For the text-containing cell, return its midpoint in [X, Y] coordinate format. 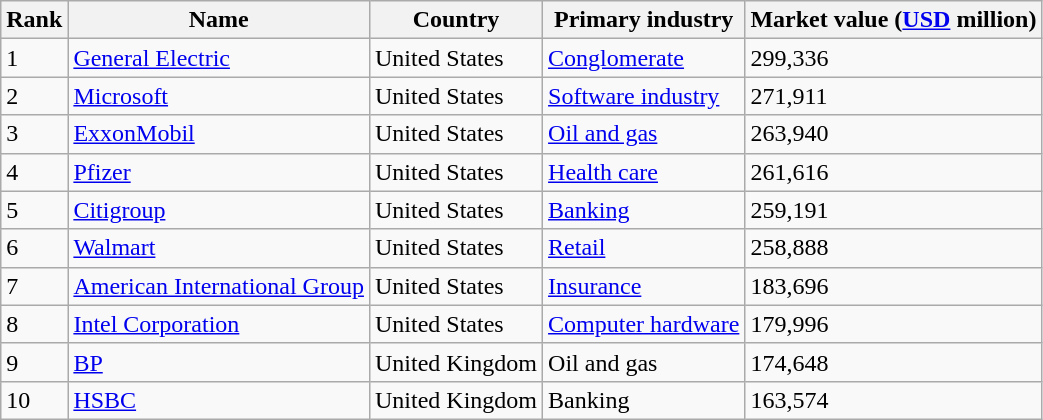
Walmart [219, 248]
American International Group [219, 286]
Rank [34, 20]
General Electric [219, 58]
3 [34, 134]
6 [34, 248]
259,191 [894, 210]
263,940 [894, 134]
Pfizer [219, 172]
1 [34, 58]
Health care [644, 172]
8 [34, 324]
Microsoft [219, 96]
10 [34, 400]
Conglomerate [644, 58]
258,888 [894, 248]
Intel Corporation [219, 324]
ExxonMobil [219, 134]
Country [456, 20]
Name [219, 20]
4 [34, 172]
Software industry [644, 96]
174,648 [894, 362]
179,996 [894, 324]
Retail [644, 248]
Primary industry [644, 20]
Citigroup [219, 210]
Insurance [644, 286]
299,336 [894, 58]
271,911 [894, 96]
163,574 [894, 400]
HSBC [219, 400]
2 [34, 96]
183,696 [894, 286]
Computer hardware [644, 324]
BP [219, 362]
261,616 [894, 172]
7 [34, 286]
5 [34, 210]
Market value (USD million) [894, 20]
9 [34, 362]
